Output the [X, Y] coordinate of the center of the cell containing the given text.  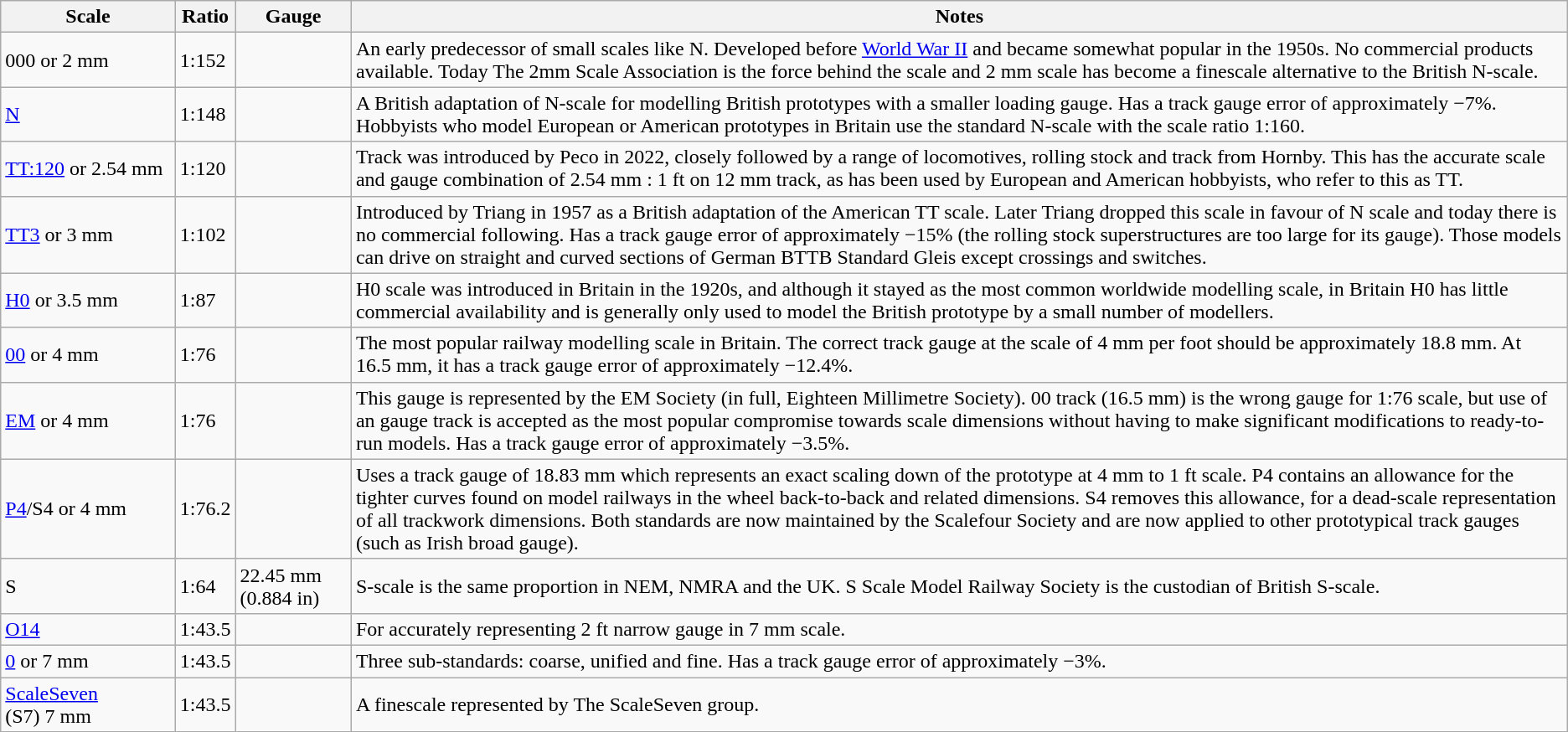
Gauge [293, 17]
O14 [88, 629]
1:102 [205, 235]
EM or 4 mm [88, 420]
00 or 4 mm [88, 355]
1:152 [205, 60]
Notes [959, 17]
N [88, 114]
1:64 [205, 586]
0 or 7 mm [88, 661]
P4/S4 or 4 mm [88, 509]
Ratio [205, 17]
1:76.2 [205, 509]
TT:120 or 2.54 mm [88, 169]
For accurately representing 2 ft narrow gauge in 7 mm scale. [959, 629]
S [88, 586]
ScaleSeven (S7) 7 mm [88, 704]
1:87 [205, 300]
H0 or 3.5 mm [88, 300]
A finescale represented by The ScaleSeven group. [959, 704]
000 or 2 mm [88, 60]
1:148 [205, 114]
Scale [88, 17]
Three sub-standards: coarse, unified and fine. Has a track gauge error of approximately −3%. [959, 661]
22.45 mm (0.884 in) [293, 586]
S-scale is the same proportion in NEM, NMRA and the UK. S Scale Model Railway Society is the custodian of British S-scale. [959, 586]
1:120 [205, 169]
TT3 or 3 mm [88, 235]
